Return the [x, y] coordinate for the center point of the cell that contains the specified text.  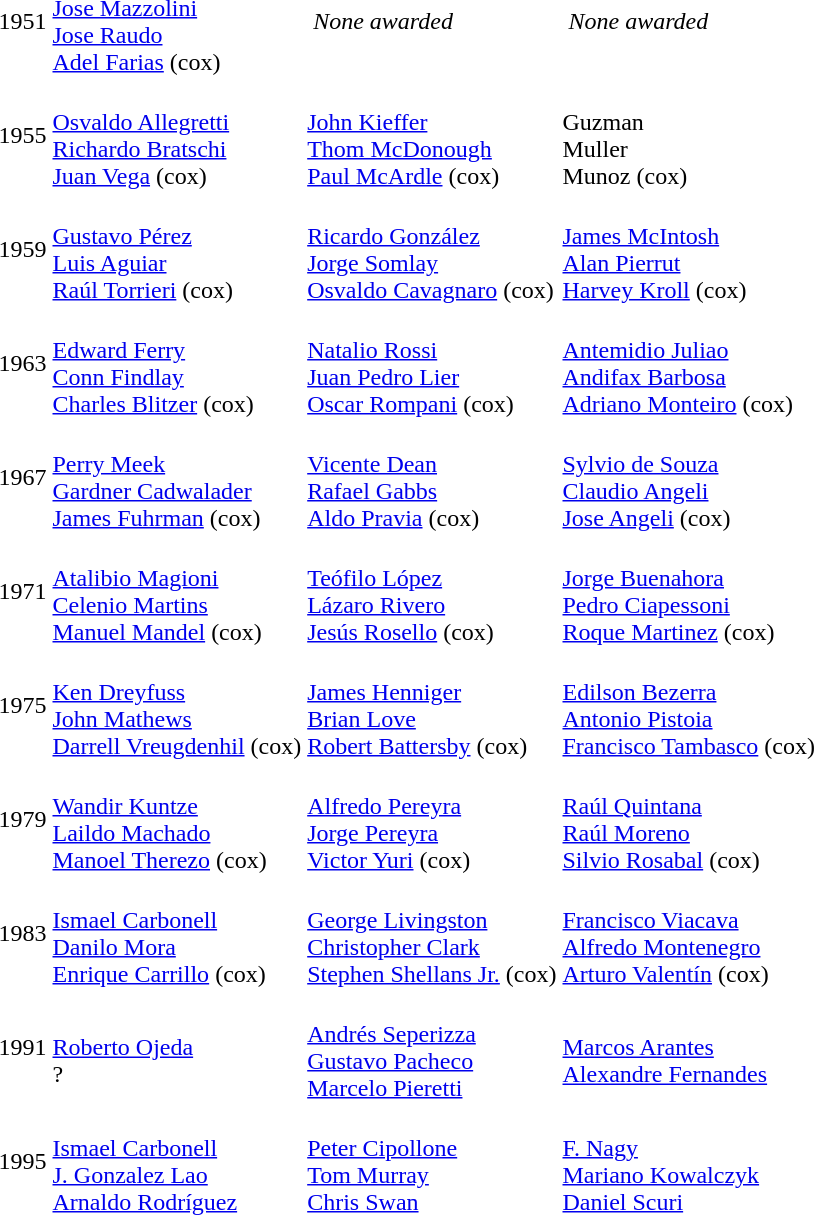
Ismael CarbonellDanilo MoraEnrique Carrillo (cox) [177, 934]
Gustavo PérezLuis AguiarRaúl Torrieri (cox) [177, 250]
George LivingstonChristopher ClarkStephen Shellans Jr. (cox) [432, 934]
James Henniger Brian LoveRobert Battersby (cox) [432, 706]
Atalibio Magioni Celenio Martins Manuel Mandel (cox) [177, 592]
Wandir KuntzeLaildo MachadoManoel Therezo (cox) [177, 820]
Perry MeekGardner CadwaladerJames Fuhrman (cox) [177, 478]
Ken DreyfussJohn MathewsDarrell Vreugdenhil (cox) [177, 706]
John KiefferThom McDonoughPaul McArdle (cox) [432, 136]
Vicente DeanRafael GabbsAldo Pravia (cox) [432, 478]
Ricardo GonzálezJorge SomlayOsvaldo Cavagnaro (cox) [432, 250]
Natalio RossiJuan Pedro LierOscar Rompani (cox) [432, 364]
Roberto Ojeda? [177, 1048]
Andrés SeperizzaGustavo PachecoMarcelo Pieretti [432, 1048]
Teófilo LópezLázaro RiveroJesús Rosello (cox) [432, 592]
Alfredo PereyraJorge PereyraVictor Yuri (cox) [432, 820]
Osvaldo AllegrettiRichardo BratschiJuan Vega (cox) [177, 136]
Edward FerryConn FindlayCharles Blitzer (cox) [177, 364]
